Pinpoint the cell where the given text exists, returning its [X, Y] midpoint coordinate. 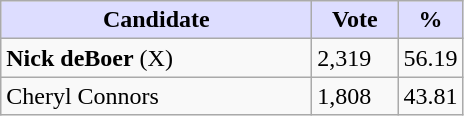
56.19 [430, 58]
1,808 [355, 96]
43.81 [430, 96]
2,319 [355, 58]
Cheryl Connors [156, 96]
Candidate [156, 20]
Vote [355, 20]
% [430, 20]
Nick deBoer (X) [156, 58]
